Detect which cell encompasses the target text, then output its [X, Y] center coordinate. 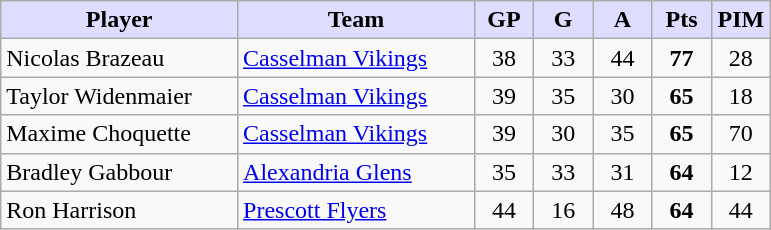
70 [740, 134]
PIM [740, 20]
Player [120, 20]
Taylor Widenmaier [120, 96]
A [622, 20]
16 [564, 210]
38 [504, 58]
48 [622, 210]
Ron Harrison [120, 210]
G [564, 20]
Team [356, 20]
GP [504, 20]
12 [740, 172]
Alexandria Glens [356, 172]
31 [622, 172]
Bradley Gabbour [120, 172]
Maxime Choquette [120, 134]
Nicolas Brazeau [120, 58]
77 [682, 58]
28 [740, 58]
Prescott Flyers [356, 210]
Pts [682, 20]
18 [740, 96]
